Return (X, Y) of the center of cell containing provided text 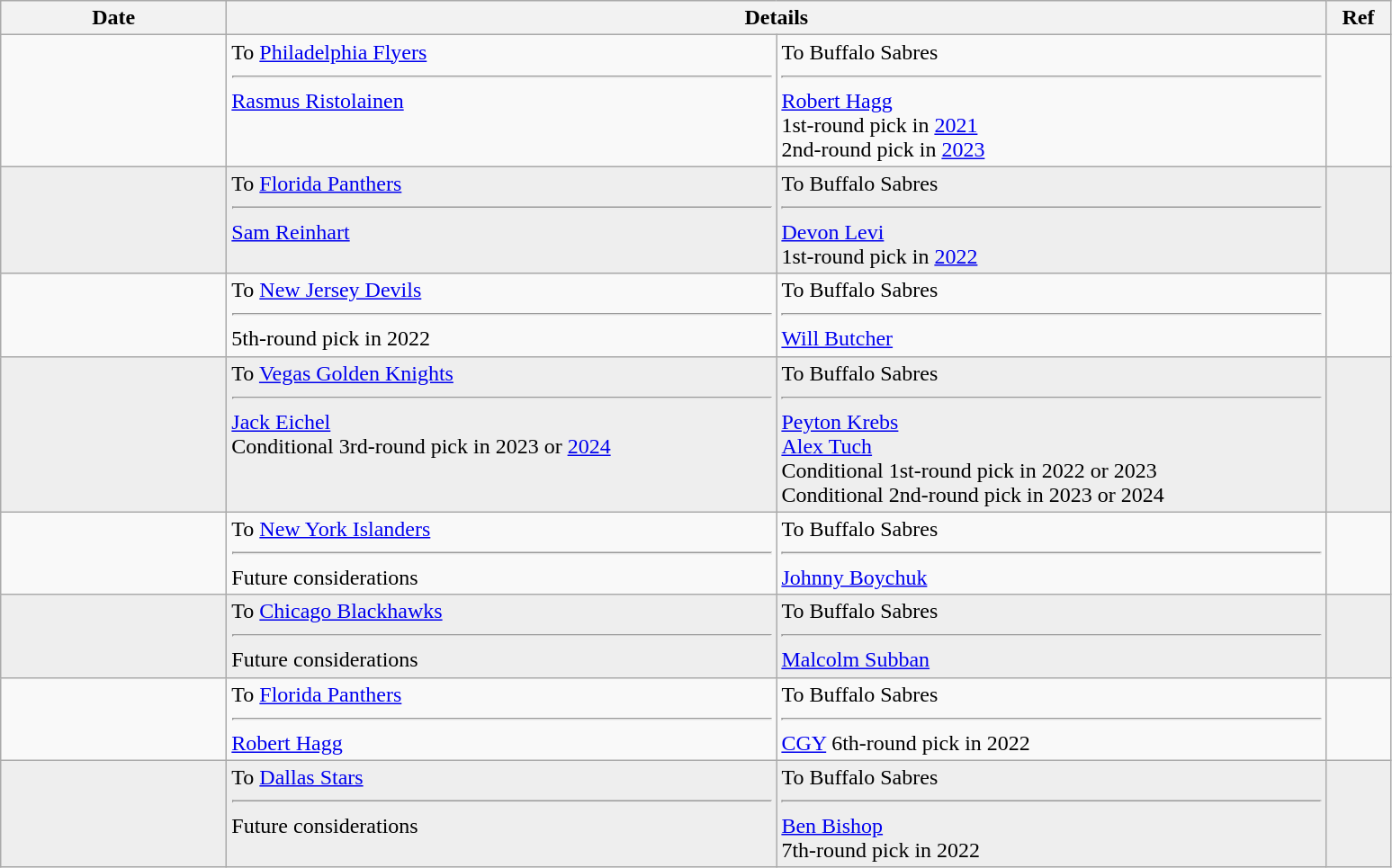
To Philadelphia FlyersRasmus Ristolainen (502, 101)
To Vegas Golden KnightsJack EichelConditional 3rd-round pick in 2023 or 2024 (502, 434)
To Buffalo SabresCGY 6th-round pick in 2022 (1051, 719)
To Buffalo SabresMalcolm Subban (1051, 636)
To Buffalo SabresBen Bishop7th-round pick in 2022 (1051, 813)
Ref (1359, 18)
Date (113, 18)
To Florida PanthersRobert Hagg (502, 719)
To Chicago BlackhawksFuture considerations (502, 636)
To New York IslandersFuture considerations (502, 553)
To Buffalo SabresWill Butcher (1051, 315)
To Dallas StarsFuture considerations (502, 813)
To Buffalo SabresJohnny Boychuk (1051, 553)
To Buffalo SabresPeyton KrebsAlex TuchConditional 1st-round pick in 2022 or 2023Conditional 2nd-round pick in 2023 or 2024 (1051, 434)
Details (777, 18)
To Buffalo SabresDevon Levi1st-round pick in 2022 (1051, 219)
To Florida PanthersSam Reinhart (502, 219)
To Buffalo SabresRobert Hagg1st-round pick in 20212nd-round pick in 2023 (1051, 101)
To New Jersey Devils5th-round pick in 2022 (502, 315)
